Return the [x, y] coordinate for the center point of the cell that contains the specified text.  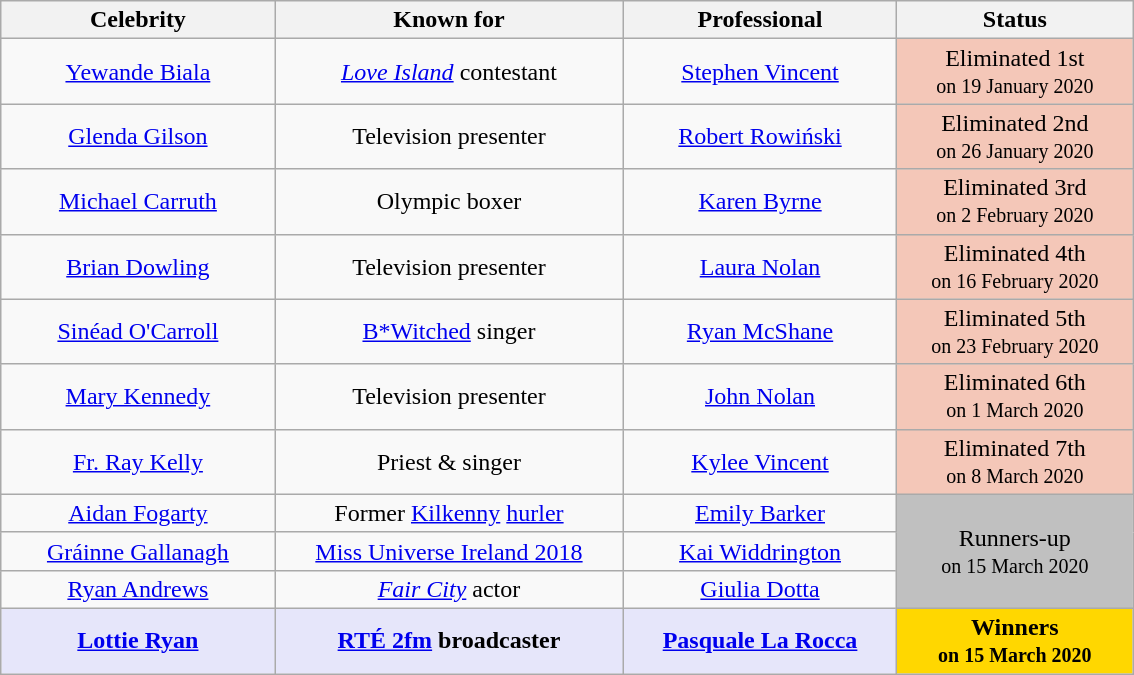
Michael Carruth [138, 202]
Love Island contestant [450, 72]
Professional [760, 20]
Yewande Biala [138, 72]
Eliminated 4th on 16 February 2020 [1015, 266]
Eliminated 3rd on 2 February 2020 [1015, 202]
Mary Kennedy [138, 396]
Eliminated 6th on 1 March 2020 [1015, 396]
Priest & singer [450, 462]
Gráinne Gallanagh [138, 551]
RTÉ 2fm broadcaster [450, 640]
Laura Nolan [760, 266]
Celebrity [138, 20]
Lottie Ryan [138, 640]
Brian Dowling [138, 266]
John Nolan [760, 396]
Aidan Fogarty [138, 513]
Sinéad O'Carroll [138, 332]
Eliminated 1st on 19 January 2020 [1015, 72]
Pasquale La Rocca [760, 640]
Olympic boxer [450, 202]
Eliminated 7th on 8 March 2020 [1015, 462]
Fair City actor [450, 589]
Emily Barker [760, 513]
Status [1015, 20]
Robert Rowiński [760, 136]
B*Witched singer [450, 332]
Known for [450, 20]
Ryan Andrews [138, 589]
Runners-up on 15 March 2020 [1015, 551]
Eliminated 2nd on 26 January 2020 [1015, 136]
Karen Byrne [760, 202]
Giulia Dotta [760, 589]
Former Kilkenny hurler [450, 513]
Ryan McShane [760, 332]
Winners on 15 March 2020 [1015, 640]
Miss Universe Ireland 2018 [450, 551]
Fr. Ray Kelly [138, 462]
Eliminated 5th on 23 February 2020 [1015, 332]
Stephen Vincent [760, 72]
Kai Widdrington [760, 551]
Kylee Vincent [760, 462]
Glenda Gilson [138, 136]
